Return (X, Y) of the center of cell containing provided text 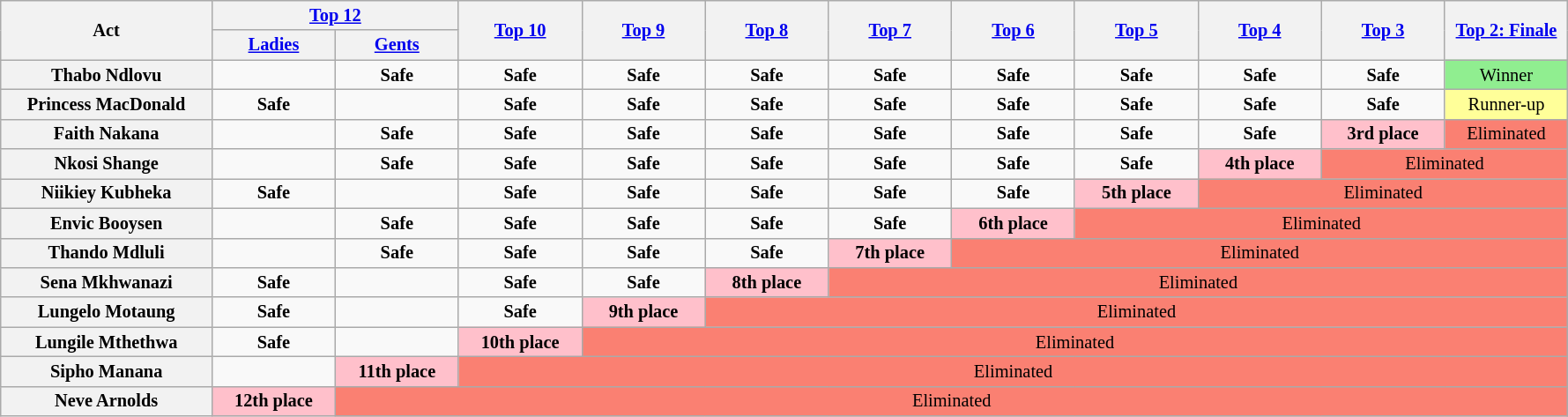
Top 8 (767, 30)
8th place (767, 282)
7th place (890, 253)
Sena Mkhwanazi (107, 282)
Top 5 (1136, 30)
Top 10 (520, 30)
6th place (1014, 223)
Faith Nakana (107, 134)
12th place (274, 401)
Sipho Manana (107, 371)
Runner-up (1506, 104)
10th place (520, 342)
4th place (1260, 164)
Nkosi Shange (107, 164)
Top 4 (1260, 30)
Ladies (274, 45)
Top 2: Finale (1506, 30)
Winner (1506, 75)
Top 3 (1383, 30)
Neve Arnolds (107, 401)
Top 7 (890, 30)
Top 12 (336, 15)
Lungelo Motaung (107, 312)
5th place (1136, 193)
Envic Booysen (107, 223)
Thando Mdluli (107, 253)
Thabo Ndlovu (107, 75)
9th place (643, 312)
Top 6 (1014, 30)
Gents (397, 45)
Princess MacDonald (107, 104)
11th place (397, 371)
Act (107, 30)
Niikiey Kubheka (107, 193)
Lungile Mthethwa (107, 342)
Top 9 (643, 30)
3rd place (1383, 134)
